Scan for the cell matching the given text and deliver its [x, y] coordinate at center. 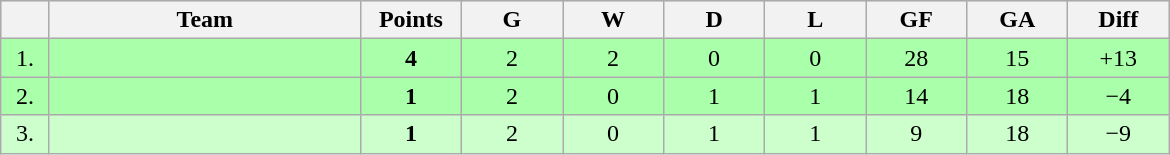
GF [916, 20]
W [612, 20]
G [512, 20]
GA [1018, 20]
−4 [1118, 96]
−9 [1118, 134]
9 [916, 134]
D [714, 20]
1. [26, 58]
Points [410, 20]
28 [916, 58]
L [816, 20]
2. [26, 96]
15 [1018, 58]
Team [204, 20]
+13 [1118, 58]
14 [916, 96]
4 [410, 58]
Diff [1118, 20]
3. [26, 134]
